Determine the [x, y] coordinate at the center of the cell enclosing the given text.  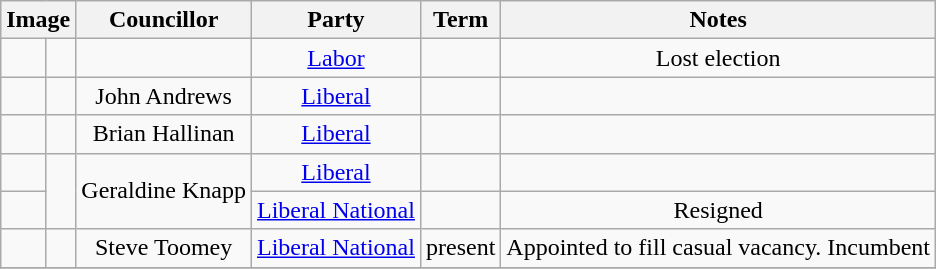
Steve Toomey [164, 248]
Notes [718, 20]
Geraldine Knapp [164, 191]
Lost election [718, 58]
Image [38, 20]
John Andrews [164, 96]
Councillor [164, 20]
Appointed to fill casual vacancy. Incumbent [718, 248]
Resigned [718, 210]
Labor [336, 58]
Term [460, 20]
present [460, 248]
Brian Hallinan [164, 134]
Party [336, 20]
